For the text-containing cell, return its midpoint in [x, y] coordinate format. 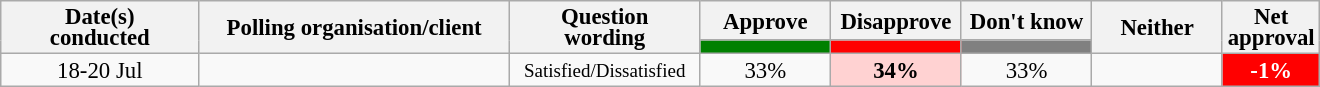
34% [896, 70]
Date(s)conducted [100, 28]
Don't know [1026, 20]
Satisfied/Dissatisfied [604, 70]
18-20 Jul [100, 70]
Questionwording [604, 28]
Polling organisation/client [354, 28]
Net approval [1271, 28]
Disapprove [896, 20]
Neither [1158, 28]
-1% [1271, 70]
Approve [766, 20]
